Identify which cell holds the provided text, then report its [x, y] central coordinate. 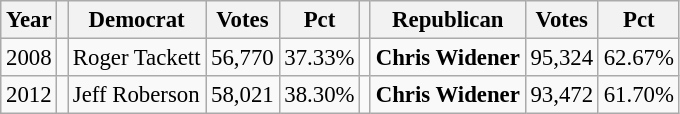
Republican [448, 20]
58,021 [242, 95]
2008 [29, 58]
Democrat [137, 20]
38.30% [320, 95]
37.33% [320, 58]
62.67% [638, 58]
61.70% [638, 95]
93,472 [562, 95]
Jeff Roberson [137, 95]
95,324 [562, 58]
Year [29, 20]
56,770 [242, 58]
Roger Tackett [137, 58]
2012 [29, 95]
